Output the (x, y) coordinate of the center of the cell containing the given text.  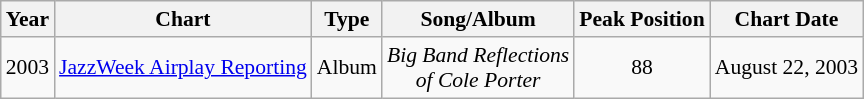
Type (347, 19)
Chart Date (786, 19)
JazzWeek Airplay Reporting (183, 68)
Song/Album (478, 19)
Year (28, 19)
Peak Position (642, 19)
Chart (183, 19)
88 (642, 68)
August 22, 2003 (786, 68)
Album (347, 68)
2003 (28, 68)
Big Band Reflectionsof Cole Porter (478, 68)
